From the cell containing the given text, extract its center point as (X, Y) coordinate. 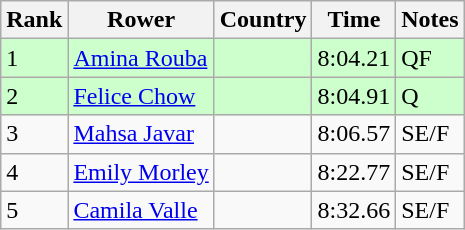
1 (34, 58)
Country (263, 20)
Camila Valle (141, 210)
4 (34, 172)
Felice Chow (141, 96)
8:06.57 (354, 134)
Rower (141, 20)
8:22.77 (354, 172)
2 (34, 96)
Mahsa Javar (141, 134)
5 (34, 210)
8:04.21 (354, 58)
Q (430, 96)
Notes (430, 20)
Emily Morley (141, 172)
QF (430, 58)
Amina Rouba (141, 58)
Rank (34, 20)
3 (34, 134)
8:32.66 (354, 210)
8:04.91 (354, 96)
Time (354, 20)
